Extract the [X, Y] coordinate from the center of the cell holding the provided text.  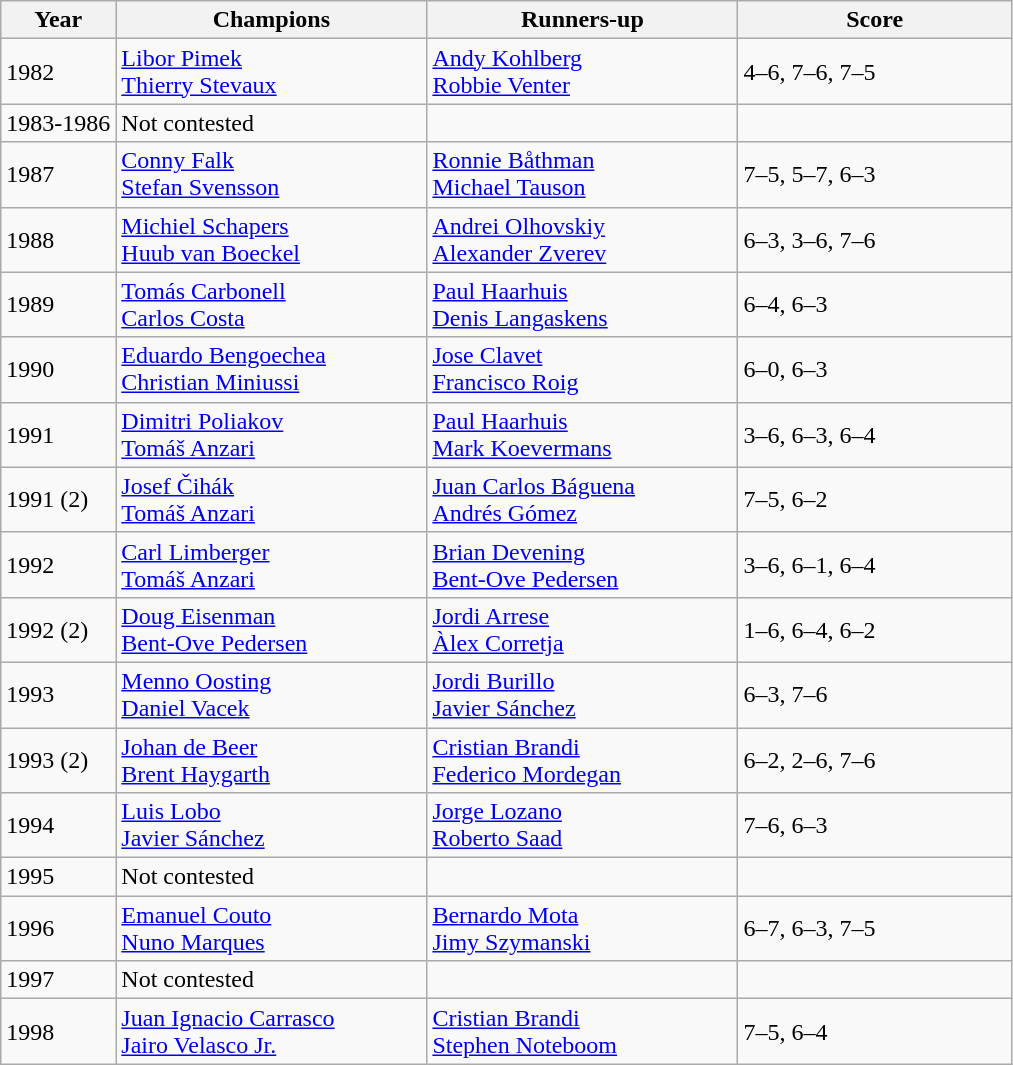
1992 (2) [58, 630]
Carl Limberger Tomáš Anzari [272, 564]
Score [875, 20]
6–3, 7–6 [875, 694]
Jordi Arrese Àlex Corretja [582, 630]
1982 [58, 72]
Ronnie Båthman Michael Tauson [582, 174]
Conny Falk Stefan Svensson [272, 174]
1990 [58, 370]
7–6, 6–3 [875, 826]
1983-1986 [58, 123]
Year [58, 20]
1994 [58, 826]
1989 [58, 304]
1995 [58, 877]
1992 [58, 564]
Juan Ignacio Carrasco Jairo Velasco Jr. [272, 1032]
6–4, 6–3 [875, 304]
Jorge Lozano Roberto Saad [582, 826]
6–2, 2–6, 7–6 [875, 760]
Menno Oosting Daniel Vacek [272, 694]
Andy Kohlberg Robbie Venter [582, 72]
Champions [272, 20]
6–3, 3–6, 7–6 [875, 240]
Tomás Carbonell Carlos Costa [272, 304]
Runners-up [582, 20]
Paul Haarhuis Mark Koevermans [582, 434]
1991 (2) [58, 500]
Brian Devening Bent-Ove Pedersen [582, 564]
1997 [58, 980]
Cristian Brandi Federico Mordegan [582, 760]
Andrei Olhovskiy Alexander Zverev [582, 240]
Luis Lobo Javier Sánchez [272, 826]
Paul Haarhuis Denis Langaskens [582, 304]
1991 [58, 434]
4–6, 7–6, 7–5 [875, 72]
1987 [58, 174]
Johan de Beer Brent Haygarth [272, 760]
Jordi Burillo Javier Sánchez [582, 694]
Bernardo Mota Jimy Szymanski [582, 928]
Libor Pimek Thierry Stevaux [272, 72]
7–5, 6–2 [875, 500]
Jose Clavet Francisco Roig [582, 370]
3–6, 6–1, 6–4 [875, 564]
Juan Carlos Báguena Andrés Gómez [582, 500]
6–0, 6–3 [875, 370]
1993 [58, 694]
Eduardo Bengoechea Christian Miniussi [272, 370]
Dimitri Poliakov Tomáš Anzari [272, 434]
1993 (2) [58, 760]
Doug Eisenman Bent-Ove Pedersen [272, 630]
Josef Čihák Tomáš Anzari [272, 500]
Emanuel Couto Nuno Marques [272, 928]
6–7, 6–3, 7–5 [875, 928]
7–5, 6–4 [875, 1032]
3–6, 6–3, 6–4 [875, 434]
1988 [58, 240]
7–5, 5–7, 6–3 [875, 174]
Michiel Schapers Huub van Boeckel [272, 240]
Cristian Brandi Stephen Noteboom [582, 1032]
1–6, 6–4, 6–2 [875, 630]
1996 [58, 928]
1998 [58, 1032]
